Scan for the cell matching the given text and deliver its [x, y] coordinate at center. 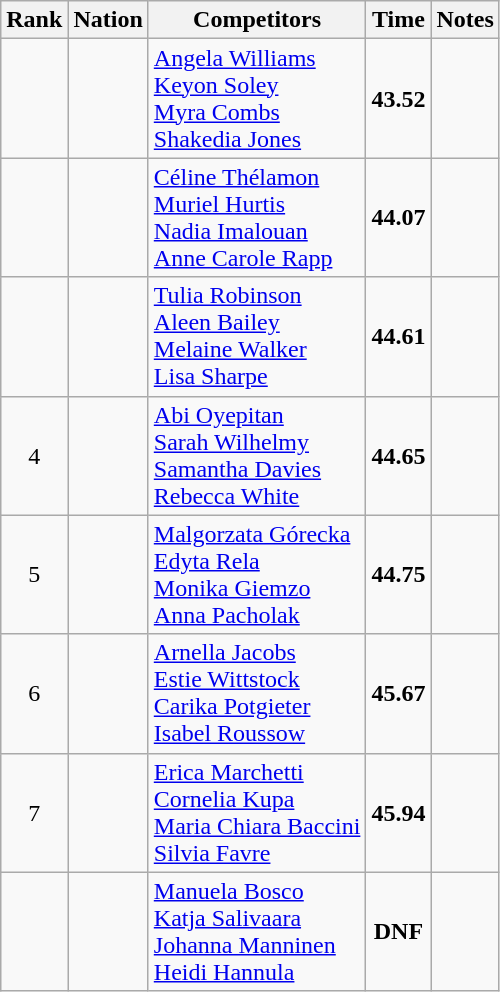
Malgorzata GóreckaEdyta RelaMonika GiemzoAnna Pacholak [257, 574]
Abi OyepitanSarah WilhelmySamantha DaviesRebecca White [257, 456]
Time [398, 20]
44.61 [398, 336]
45.94 [398, 812]
44.65 [398, 456]
44.07 [398, 218]
Nation [108, 20]
Céline ThélamonMuriel HurtisNadia ImalouanAnne Carole Rapp [257, 218]
DNF [398, 932]
5 [34, 574]
44.75 [398, 574]
Rank [34, 20]
Manuela BoscoKatja SalivaaraJohanna ManninenHeidi Hannula [257, 932]
Erica MarchettiCornelia KupaMaria Chiara BacciniSilvia Favre [257, 812]
4 [34, 456]
45.67 [398, 694]
Arnella JacobsEstie WittstockCarika PotgieterIsabel Roussow [257, 694]
Competitors [257, 20]
7 [34, 812]
Tulia RobinsonAleen BaileyMelaine WalkerLisa Sharpe [257, 336]
43.52 [398, 98]
6 [34, 694]
Notes [465, 20]
Angela WilliamsKeyon SoleyMyra CombsShakedia Jones [257, 98]
